Capture the cell that displays the provided text and extract its [x, y] central coordinate. 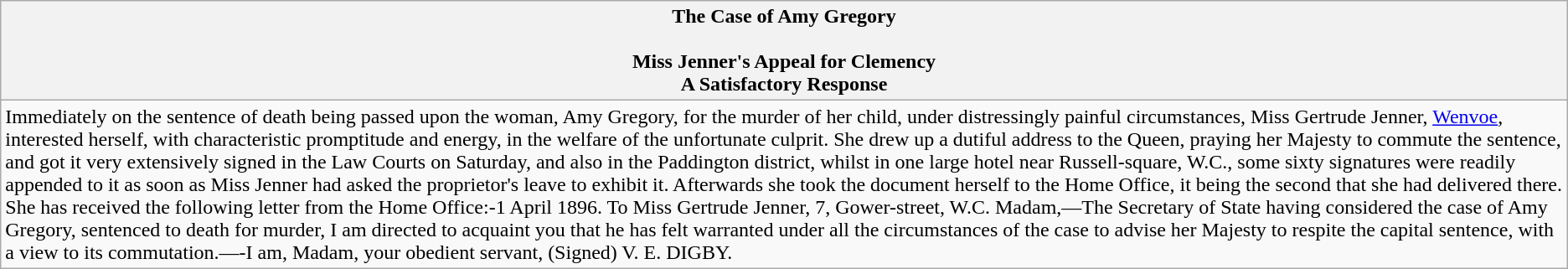
The Case of Amy GregoryMiss Jenner's Appeal for Clemency A Satisfactory Response [784, 50]
